Detect which cell encompasses the target text, then output its [x, y] center coordinate. 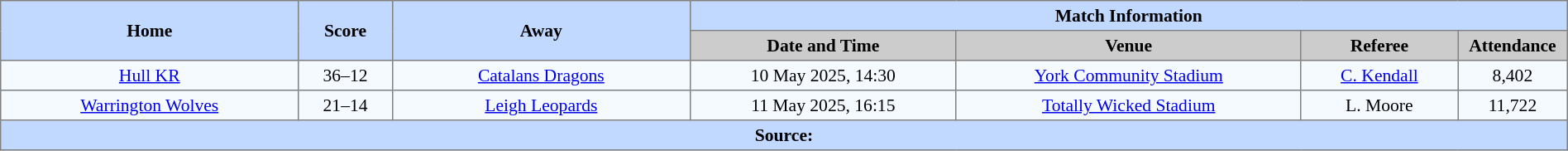
36–12 [346, 75]
Home [150, 31]
Attendance [1513, 46]
11,722 [1513, 105]
Leigh Leopards [541, 105]
10 May 2025, 14:30 [823, 75]
Match Information [1128, 16]
Venue [1128, 46]
Source: [784, 135]
Date and Time [823, 46]
York Community Stadium [1128, 75]
Referee [1379, 46]
Warrington Wolves [150, 105]
C. Kendall [1379, 75]
L. Moore [1379, 105]
11 May 2025, 16:15 [823, 105]
21–14 [346, 105]
Hull KR [150, 75]
8,402 [1513, 75]
Away [541, 31]
Score [346, 31]
Totally Wicked Stadium [1128, 105]
Catalans Dragons [541, 75]
